Pinpoint the cell where the given text exists, returning its (X, Y) midpoint coordinate. 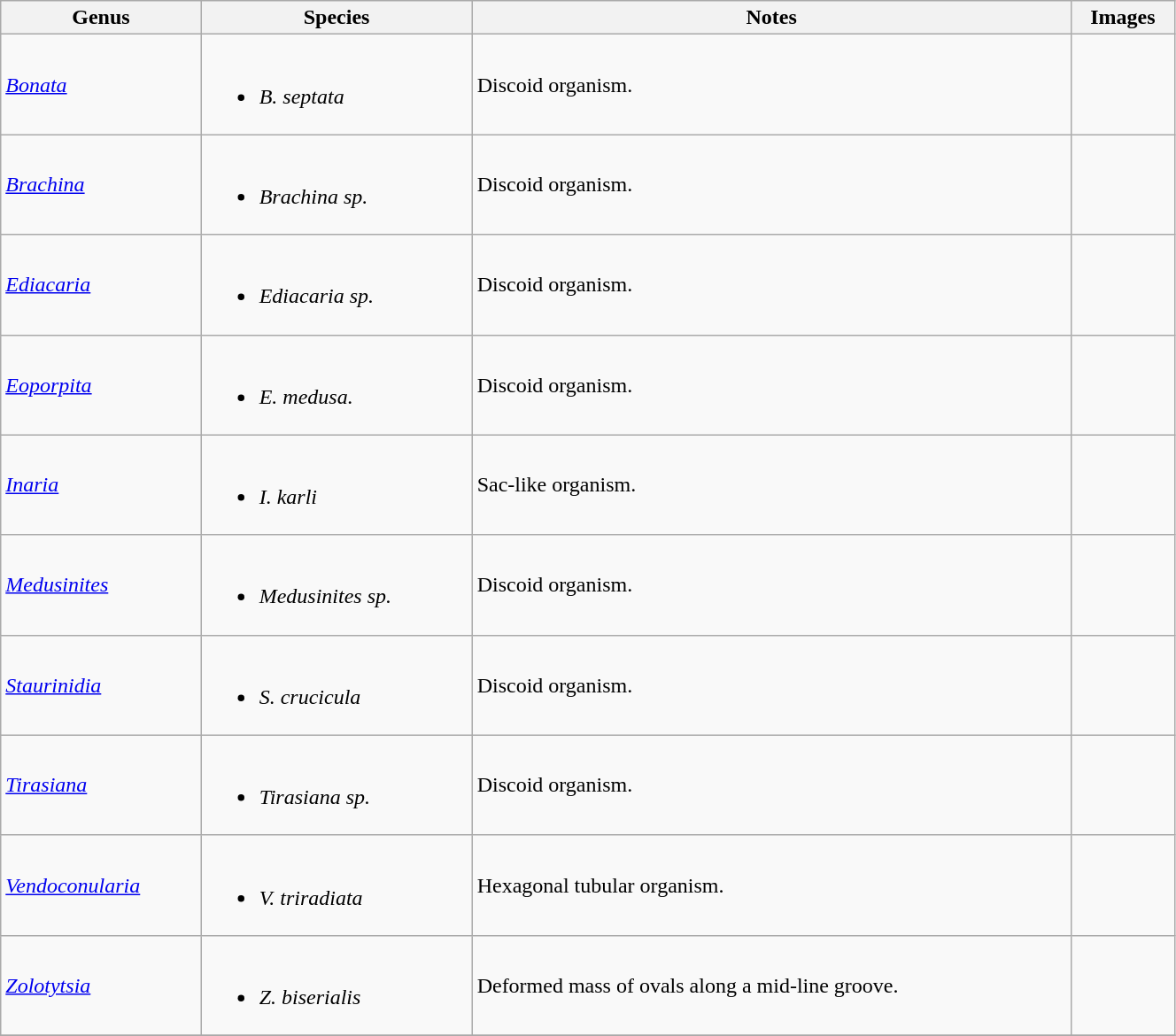
S. crucicula (337, 685)
Vendoconularia (101, 885)
E. medusa. (337, 384)
Brachina (101, 184)
Z. biserialis (337, 985)
Bonata (101, 85)
Hexagonal tubular organism. (771, 885)
Sac-like organism. (771, 485)
Eoporpita (101, 384)
Ediacaria sp. (337, 285)
B. septata (337, 85)
V. triradiata (337, 885)
Tirasiana sp. (337, 785)
Staurinidia (101, 685)
Deformed mass of ovals along a mid-line groove. (771, 985)
Images (1123, 18)
Medusinites sp. (337, 584)
Medusinites (101, 584)
I. karli (337, 485)
Notes (771, 18)
Species (337, 18)
Zolotytsia (101, 985)
Tirasiana (101, 785)
Brachina sp. (337, 184)
Ediacaria (101, 285)
Genus (101, 18)
Inaria (101, 485)
